Determine the (x, y) coordinate at the center of the cell enclosing the given text.  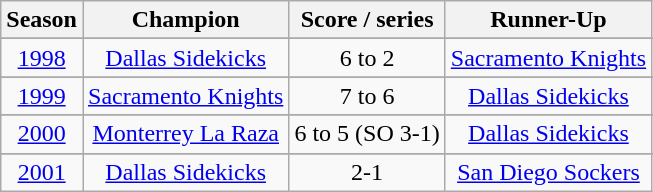
Season (42, 20)
2001 (42, 172)
6 to 5 (SO 3-1) (367, 134)
1998 (42, 58)
Champion (185, 20)
San Diego Sockers (548, 172)
Runner-Up (548, 20)
2-1 (367, 172)
1999 (42, 96)
Score / series (367, 20)
2000 (42, 134)
7 to 6 (367, 96)
6 to 2 (367, 58)
Monterrey La Raza (185, 134)
